Provide the [X, Y] coordinate of the cell's center where the given text is located.  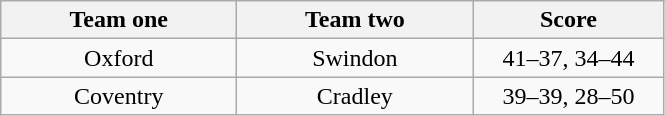
Cradley [355, 96]
Oxford [119, 58]
Score [568, 20]
Coventry [119, 96]
Team one [119, 20]
Team two [355, 20]
41–37, 34–44 [568, 58]
39–39, 28–50 [568, 96]
Swindon [355, 58]
